Pinpoint the cell where the given text exists, returning its (x, y) midpoint coordinate. 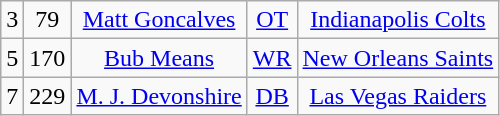
3 (12, 20)
Matt Goncalves (159, 20)
OT (272, 20)
DB (272, 96)
M. J. Devonshire (159, 96)
Las Vegas Raiders (398, 96)
79 (48, 20)
170 (48, 58)
Indianapolis Colts (398, 20)
229 (48, 96)
7 (12, 96)
5 (12, 58)
New Orleans Saints (398, 58)
Bub Means (159, 58)
WR (272, 58)
